Return [x, y] of the center of cell containing provided text 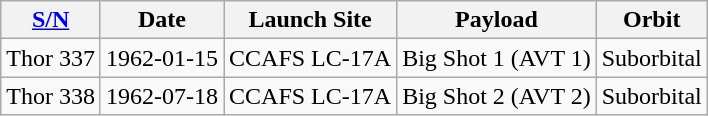
Payload [497, 20]
Big Shot 2 (AVT 2) [497, 96]
Thor 337 [51, 58]
Launch Site [310, 20]
Thor 338 [51, 96]
Big Shot 1 (AVT 1) [497, 58]
Orbit [652, 20]
1962-07-18 [162, 96]
S/N [51, 20]
Date [162, 20]
1962-01-15 [162, 58]
